Return (x, y) of the center of cell containing provided text 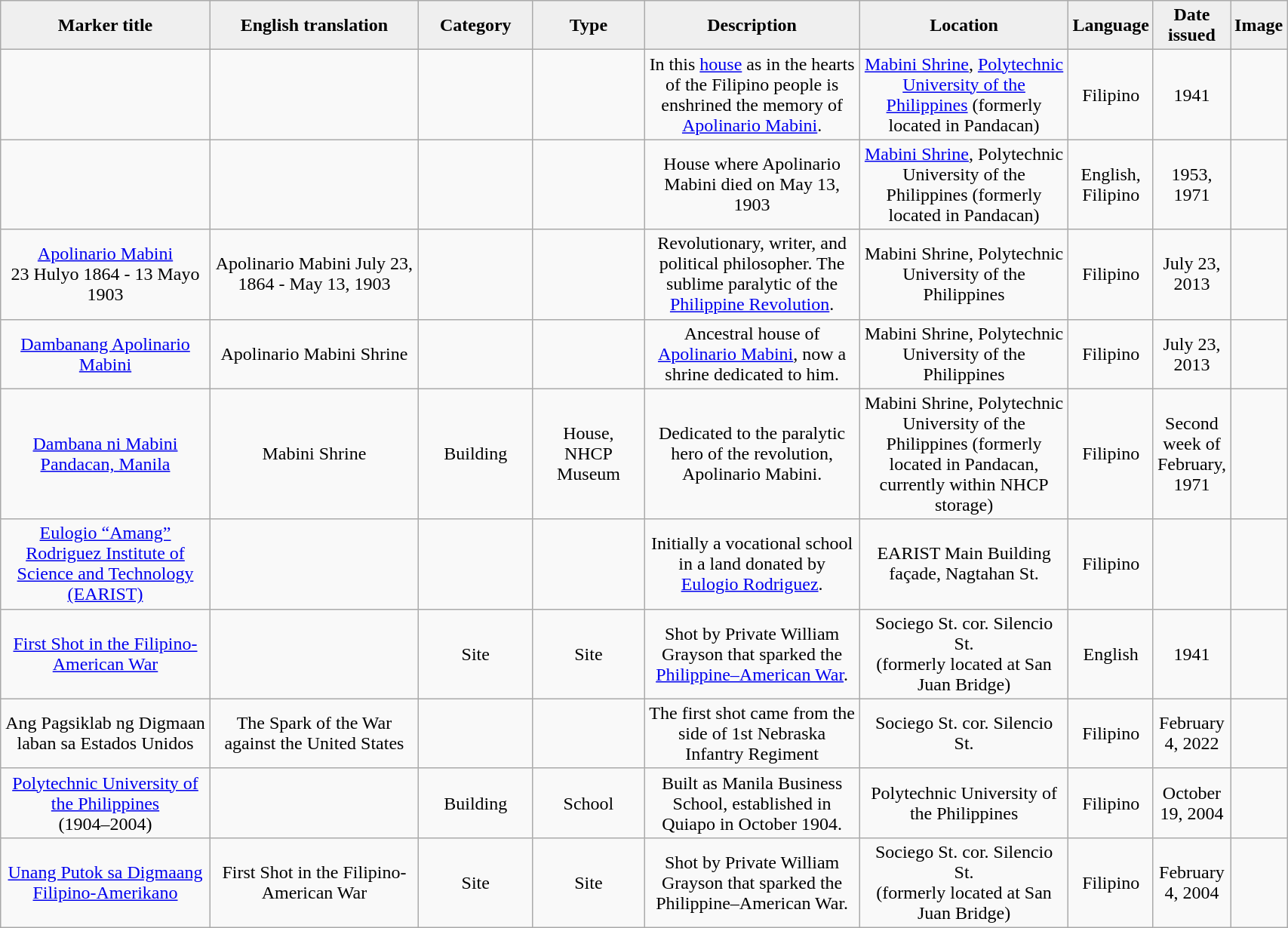
Apolinario Mabini 23 Hulyo 1864 - 13 Mayo 1903 (106, 275)
EARIST Main Building façade, Nagtahan St. (964, 564)
Revolutionary, writer, and political philosopher. The sublime paralytic of the Philippine Revolution. (752, 275)
Mabini Shrine, Polytechnic University of the Philippines (formerly located in Pandacan, currently within NHCP storage) (964, 454)
In this house as in the hearts of the Filipino people is enshrined the memory of Apolinario Mabini. (752, 95)
Mabini Shrine (314, 454)
Ancestral house of Apolinario Mabini, now a shrine dedicated to him. (752, 354)
English translation (314, 26)
Eulogio “Amang” Rodriguez Institute of Science and Technology (EARIST) (106, 564)
The first shot came from the side of 1st Nebraska Infantry Regiment (752, 733)
Polytechnic University of the Philippines (964, 803)
Description (752, 26)
Language (1111, 26)
Dedicated to the paralytic hero of the revolution, Apolinario Mabini. (752, 454)
Apolinario Mabini Shrine (314, 354)
Second week of February, 1971 (1191, 454)
October 19, 2004 (1191, 803)
House where Apolinario Mabini died on May 13, 1903 (752, 184)
February 4, 2004 (1191, 883)
Ang Pagsiklab ng Digmaan laban sa Estados Unidos (106, 733)
Apolinario Mabini July 23, 1864 - May 13, 1903 (314, 275)
Location (964, 26)
Dambanang Apolinario Mabini (106, 354)
Type (589, 26)
1953, 1971 (1191, 184)
Polytechnic University of the Philippines(1904–2004) (106, 803)
Dambana ni MabiniPandacan, Manila (106, 454)
Unang Putok sa Digmaang Filipino-Amerikano (106, 883)
Initially a vocational school in a land donated by Eulogio Rodriguez. (752, 564)
English (1111, 653)
Date issued (1191, 26)
School (589, 803)
Sociego St. cor. Silencio St. (964, 733)
Image (1259, 26)
House, NHCP Museum (589, 454)
Category (475, 26)
February 4, 2022 (1191, 733)
English, Filipino (1111, 184)
Marker title (106, 26)
The Spark of the War against the United States (314, 733)
Built as Manila Business School, established in Quiapo in October 1904. (752, 803)
